Pinpoint the cell where the given text exists, returning its (X, Y) midpoint coordinate. 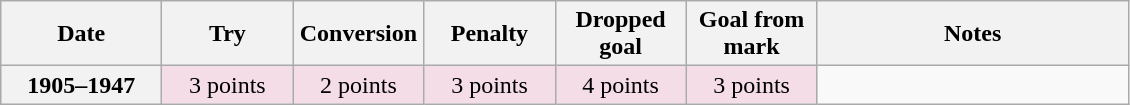
Notes (972, 34)
Penalty (490, 34)
1905–1947 (82, 85)
Try (228, 34)
Conversion (358, 34)
Date (82, 34)
2 points (358, 85)
Dropped goal (620, 34)
4 points (620, 85)
Goal from mark (752, 34)
